Find where the given text appears and provide that cell's center as (x, y) coordinate. 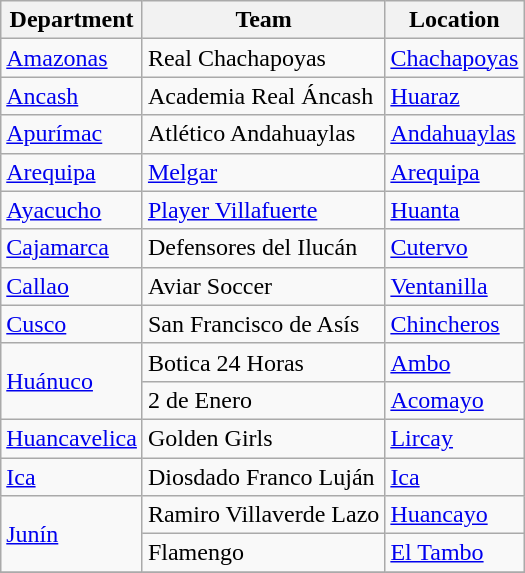
Location (454, 20)
Department (72, 20)
Ancash (72, 96)
Ayacucho (72, 210)
Huancavelica (72, 438)
Melgar (263, 172)
2 de Enero (263, 400)
El Tambo (454, 553)
Lircay (454, 438)
Aviar Soccer (263, 286)
Apurímac (72, 134)
Chachapoyas (454, 58)
Huaraz (454, 96)
Huancayo (454, 515)
Cajamarca (72, 248)
Callao (72, 286)
Real Chachapoyas (263, 58)
Ventanilla (454, 286)
Junín (72, 534)
Huanta (454, 210)
Golden Girls (263, 438)
Ramiro Villaverde Lazo (263, 515)
Team (263, 20)
Cusco (72, 324)
San Francisco de Asís (263, 324)
Chincheros (454, 324)
Huánuco (72, 381)
Acomayo (454, 400)
Botica 24 Horas (263, 362)
Atlético Andahuaylas (263, 134)
Cutervo (454, 248)
Academia Real Áncash (263, 96)
Diosdado Franco Luján (263, 477)
Amazonas (72, 58)
Andahuaylas (454, 134)
Ambo (454, 362)
Player Villafuerte (263, 210)
Defensores del Ilucán (263, 248)
Flamengo (263, 553)
